Find where the given text appears and provide that cell's center as (X, Y) coordinate. 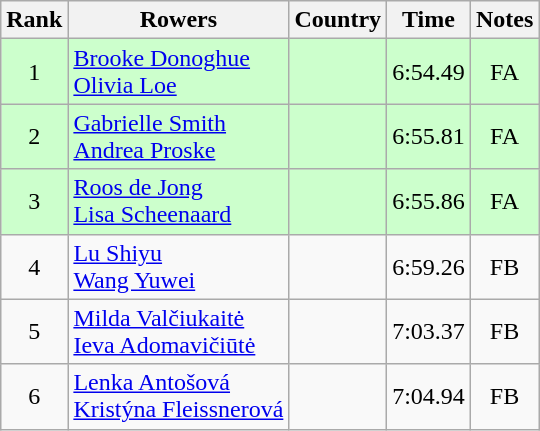
Milda ValčiukaitėIeva Adomavičiūtė (178, 332)
5 (34, 332)
4 (34, 266)
7:04.94 (429, 396)
Time (429, 20)
Brooke DonoghueOlivia Loe (178, 72)
6:55.81 (429, 136)
3 (34, 202)
Rowers (178, 20)
Lenka AntošováKristýna Fleissnerová (178, 396)
Gabrielle SmithAndrea Proske (178, 136)
Lu ShiyuWang Yuwei (178, 266)
1 (34, 72)
Country (338, 20)
6:55.86 (429, 202)
6 (34, 396)
Roos de JongLisa Scheenaard (178, 202)
Rank (34, 20)
2 (34, 136)
7:03.37 (429, 332)
6:59.26 (429, 266)
6:54.49 (429, 72)
Notes (504, 20)
